From the cell containing the given text, extract its center point as [x, y] coordinate. 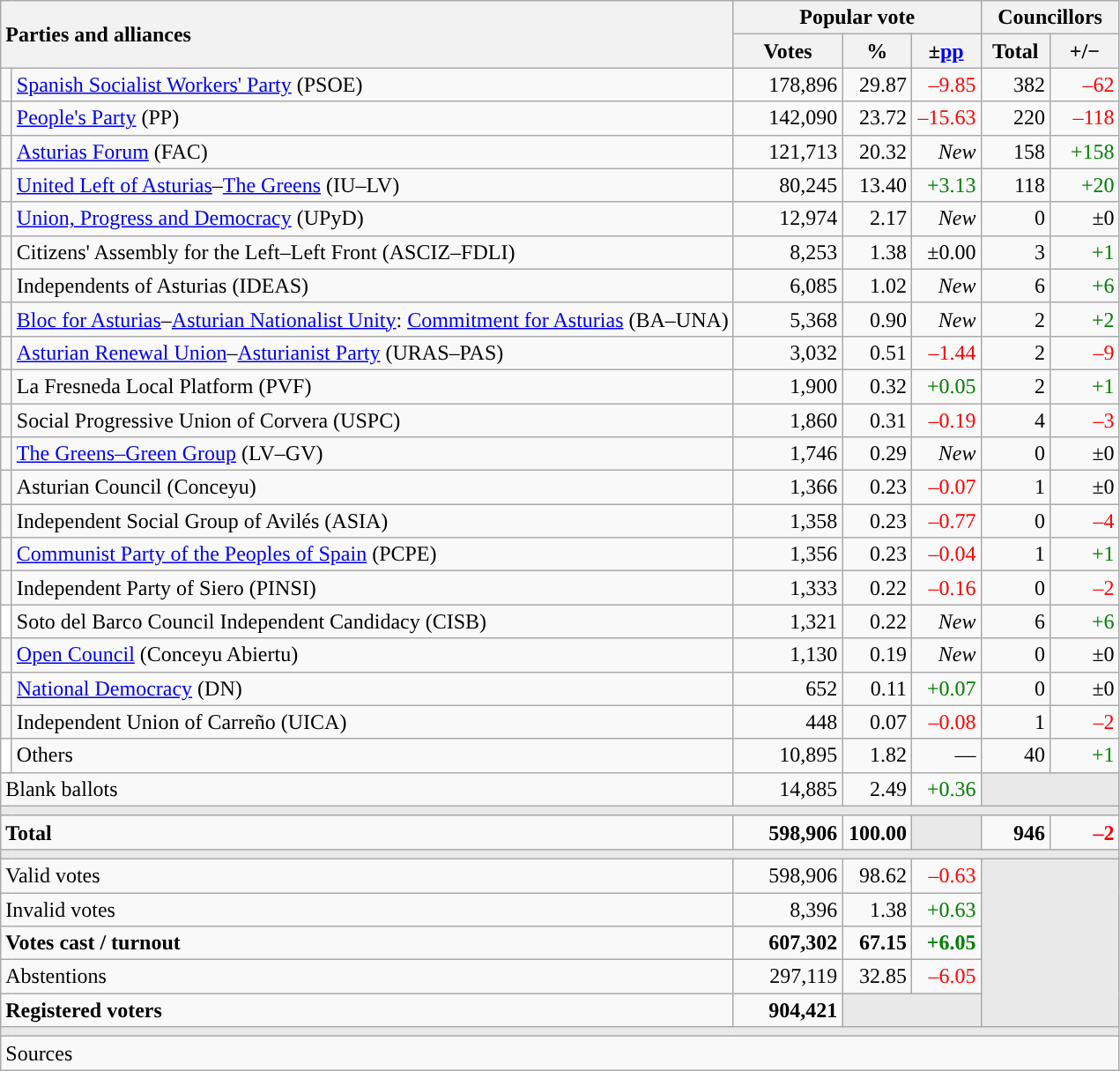
Councillors [1050, 18]
1,900 [788, 386]
1,130 [788, 655]
23.72 [878, 118]
3,032 [788, 353]
118 [1015, 185]
+0.36 [946, 789]
40 [1015, 755]
±pp [946, 51]
20.32 [878, 152]
–118 [1086, 118]
±0.00 [946, 252]
+0.05 [946, 386]
32.85 [878, 977]
–0.16 [946, 588]
–3 [1086, 420]
–4 [1086, 521]
–1.44 [946, 353]
13.40 [878, 185]
946 [1015, 832]
Asturian Council (Conceyu) [372, 487]
1,356 [788, 554]
People's Party (PP) [372, 118]
178,896 [788, 85]
% [878, 51]
10,895 [788, 755]
0.29 [878, 454]
Valid votes [367, 875]
652 [788, 688]
448 [788, 722]
–9.85 [946, 85]
–0.04 [946, 554]
Sources [560, 1053]
Independent Union of Carreño (UICA) [372, 722]
–6.05 [946, 977]
0.11 [878, 688]
–15.63 [946, 118]
+0.63 [946, 909]
–0.08 [946, 722]
La Fresneda Local Platform (PVF) [372, 386]
Registered voters [367, 1010]
Asturias Forum (FAC) [372, 152]
National Democracy (DN) [372, 688]
67.15 [878, 943]
Others [372, 755]
+3.13 [946, 185]
Union, Progress and Democracy (UPyD) [372, 219]
1,321 [788, 621]
8,396 [788, 909]
8,253 [788, 252]
158 [1015, 152]
6,085 [788, 286]
Soto del Barco Council Independent Candidacy (CISB) [372, 621]
–0.77 [946, 521]
0.31 [878, 420]
1,366 [788, 487]
607,302 [788, 943]
Bloc for Asturias–Asturian Nationalist Unity: Commitment for Asturias (BA–UNA) [372, 319]
2.17 [878, 219]
Citizens' Assembly for the Left–Left Front (ASCIZ–FDLI) [372, 252]
220 [1015, 118]
0.07 [878, 722]
Blank ballots [367, 789]
0.51 [878, 353]
1,333 [788, 588]
— [946, 755]
–9 [1086, 353]
100.00 [878, 832]
+0.07 [946, 688]
Votes [788, 51]
1,358 [788, 521]
The Greens–Green Group (LV–GV) [372, 454]
121,713 [788, 152]
+/− [1086, 51]
Spanish Socialist Workers' Party (PSOE) [372, 85]
0.32 [878, 386]
904,421 [788, 1010]
80,245 [788, 185]
12,974 [788, 219]
Independent Party of Siero (PINSI) [372, 588]
United Left of Asturias–The Greens (IU–LV) [372, 185]
Votes cast / turnout [367, 943]
Abstentions [367, 977]
14,885 [788, 789]
Parties and alliances [367, 34]
382 [1015, 85]
1,860 [788, 420]
1,746 [788, 454]
142,090 [788, 118]
–0.07 [946, 487]
0.90 [878, 319]
297,119 [788, 977]
–62 [1086, 85]
Popular vote [857, 18]
+2 [1086, 319]
Social Progressive Union of Corvera (USPC) [372, 420]
1.82 [878, 755]
Independent Social Group of Avilés (ASIA) [372, 521]
+20 [1086, 185]
4 [1015, 420]
29.87 [878, 85]
3 [1015, 252]
Invalid votes [367, 909]
0.19 [878, 655]
–0.19 [946, 420]
98.62 [878, 875]
5,368 [788, 319]
Open Council (Conceyu Abiertu) [372, 655]
1.02 [878, 286]
Asturian Renewal Union–Asturianist Party (URAS–PAS) [372, 353]
Communist Party of the Peoples of Spain (PCPE) [372, 554]
Independents of Asturias (IDEAS) [372, 286]
–0.63 [946, 875]
2.49 [878, 789]
+158 [1086, 152]
+6.05 [946, 943]
